Extract the (X, Y) coordinate from the center of the cell holding the provided text.  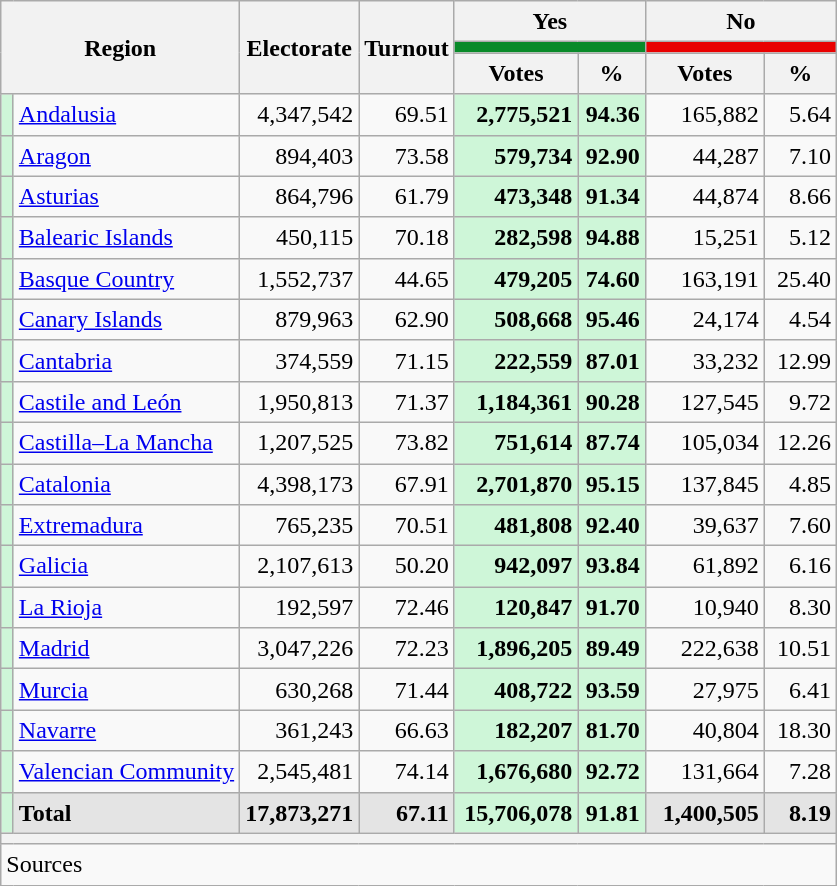
2,107,613 (300, 566)
2,775,521 (516, 114)
No (740, 22)
1,552,737 (300, 278)
Electorate (300, 48)
1,896,205 (516, 648)
9.72 (800, 402)
La Rioja (126, 608)
Catalonia (126, 484)
10,940 (704, 608)
92.72 (612, 772)
1,184,361 (516, 402)
Madrid (126, 648)
61.79 (407, 196)
4.54 (800, 320)
15,706,078 (516, 812)
579,734 (516, 156)
Valencian Community (126, 772)
105,034 (704, 442)
74.14 (407, 772)
8.66 (800, 196)
33,232 (704, 360)
127,545 (704, 402)
27,975 (704, 690)
95.15 (612, 484)
6.16 (800, 566)
50.20 (407, 566)
Navarre (126, 730)
751,614 (516, 442)
24,174 (704, 320)
8.30 (800, 608)
Turnout (407, 48)
44.65 (407, 278)
93.59 (612, 690)
4,398,173 (300, 484)
165,882 (704, 114)
473,348 (516, 196)
67.91 (407, 484)
7.60 (800, 526)
Castilla–La Mancha (126, 442)
4.85 (800, 484)
163,191 (704, 278)
70.51 (407, 526)
1,400,505 (704, 812)
942,097 (516, 566)
361,243 (300, 730)
90.28 (612, 402)
Basque Country (126, 278)
17,873,271 (300, 812)
15,251 (704, 238)
Region (120, 48)
6.41 (800, 690)
25.40 (800, 278)
95.46 (612, 320)
62.90 (407, 320)
8.19 (800, 812)
71.15 (407, 360)
374,559 (300, 360)
81.70 (612, 730)
92.90 (612, 156)
3,047,226 (300, 648)
66.63 (407, 730)
93.84 (612, 566)
765,235 (300, 526)
67.11 (407, 812)
Asturias (126, 196)
1,207,525 (300, 442)
1,676,680 (516, 772)
69.51 (407, 114)
74.60 (612, 278)
40,804 (704, 730)
94.36 (612, 114)
Balearic Islands (126, 238)
89.49 (612, 648)
282,598 (516, 238)
131,664 (704, 772)
61,892 (704, 566)
Total (126, 812)
91.34 (612, 196)
Canary Islands (126, 320)
72.46 (407, 608)
7.10 (800, 156)
630,268 (300, 690)
2,545,481 (300, 772)
182,207 (516, 730)
Murcia (126, 690)
73.82 (407, 442)
450,115 (300, 238)
222,638 (704, 648)
72.23 (407, 648)
91.81 (612, 812)
71.44 (407, 690)
479,205 (516, 278)
864,796 (300, 196)
18.30 (800, 730)
44,287 (704, 156)
894,403 (300, 156)
12.99 (800, 360)
508,668 (516, 320)
137,845 (704, 484)
1,950,813 (300, 402)
7.28 (800, 772)
87.01 (612, 360)
408,722 (516, 690)
5.64 (800, 114)
73.58 (407, 156)
Galicia (126, 566)
70.18 (407, 238)
Andalusia (126, 114)
Sources (419, 864)
481,808 (516, 526)
94.88 (612, 238)
87.74 (612, 442)
120,847 (516, 608)
Cantabria (126, 360)
Yes (550, 22)
44,874 (704, 196)
Extremadura (126, 526)
222,559 (516, 360)
Aragon (126, 156)
192,597 (300, 608)
12.26 (800, 442)
39,637 (704, 526)
4,347,542 (300, 114)
10.51 (800, 648)
5.12 (800, 238)
Castile and León (126, 402)
879,963 (300, 320)
91.70 (612, 608)
71.37 (407, 402)
92.40 (612, 526)
2,701,870 (516, 484)
